Output the (X, Y) coordinate of the center of the cell containing the given text.  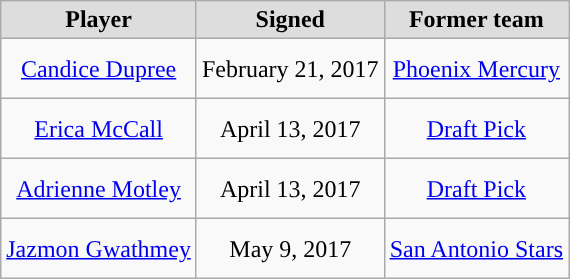
Signed (290, 20)
Player (99, 20)
February 21, 2017 (290, 69)
Phoenix Mercury (476, 69)
Adrienne Motley (99, 189)
San Antonio Stars (476, 249)
May 9, 2017 (290, 249)
Erica McCall (99, 129)
Jazmon Gwathmey (99, 249)
Former team (476, 20)
Candice Dupree (99, 69)
